Return [X, Y] of the center of cell containing provided text 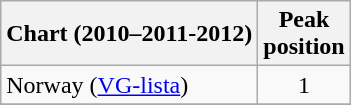
Peak position [304, 34]
Norway (VG-lista) [130, 85]
Chart (2010–2011-2012) [130, 34]
1 [304, 85]
